Return the (X, Y) coordinate for the center point of the cell that contains the specified text.  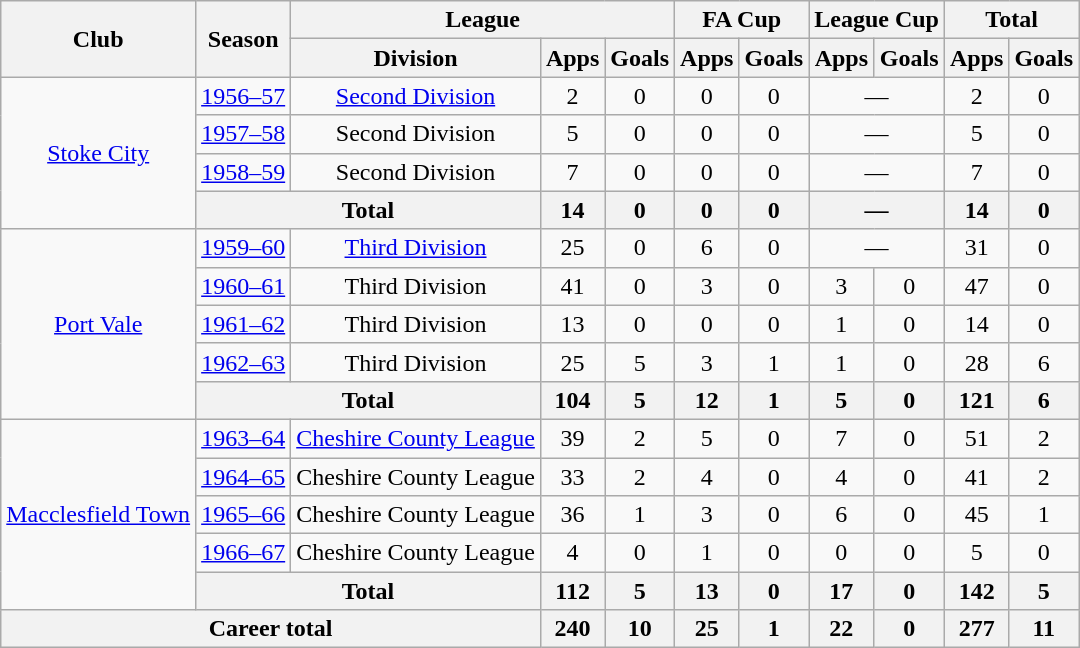
1956–57 (244, 96)
10 (640, 629)
17 (842, 591)
1959–60 (244, 248)
112 (572, 591)
47 (976, 286)
45 (976, 515)
Stoke City (98, 153)
51 (976, 438)
240 (572, 629)
11 (1044, 629)
12 (707, 400)
28 (976, 362)
36 (572, 515)
1962–63 (244, 362)
1958–59 (244, 172)
104 (572, 400)
142 (976, 591)
League Cup (877, 20)
1961–62 (244, 324)
1960–61 (244, 286)
1957–58 (244, 134)
Career total (271, 629)
Season (244, 39)
FA Cup (742, 20)
Macclesfield Town (98, 514)
31 (976, 248)
121 (976, 400)
22 (842, 629)
Club (98, 39)
1966–67 (244, 553)
39 (572, 438)
League (483, 20)
Port Vale (98, 324)
1964–65 (244, 477)
33 (572, 477)
1965–66 (244, 515)
Division (416, 58)
277 (976, 629)
1963–64 (244, 438)
